For the text-containing cell, return its midpoint in [X, Y] coordinate format. 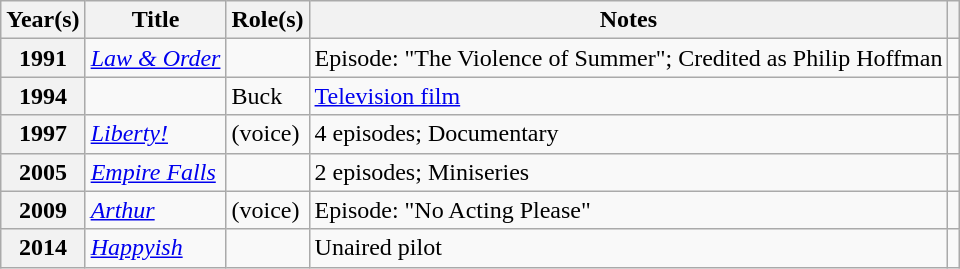
Title [156, 20]
1994 [43, 96]
4 episodes; Documentary [628, 134]
Liberty! [156, 134]
Empire Falls [156, 172]
Arthur [156, 210]
Episode: "No Acting Please" [628, 210]
2 episodes; Miniseries [628, 172]
Role(s) [268, 20]
Year(s) [43, 20]
Episode: "The Violence of Summer"; Credited as Philip Hoffman [628, 58]
Unaired pilot [628, 248]
2014 [43, 248]
2009 [43, 210]
Television film [628, 96]
1991 [43, 58]
Notes [628, 20]
1997 [43, 134]
Law & Order [156, 58]
Happyish [156, 248]
2005 [43, 172]
Buck [268, 96]
